Pinpoint the cell where the given text exists, returning its (X, Y) midpoint coordinate. 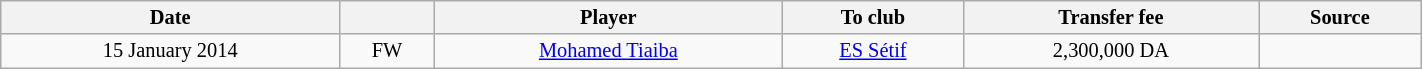
15 January 2014 (170, 51)
To club (872, 17)
ES Sétif (872, 51)
Mohamed Tiaiba (608, 51)
Source (1340, 17)
FW (387, 51)
Date (170, 17)
Player (608, 17)
2,300,000 DA (1110, 51)
Transfer fee (1110, 17)
